Scan for the cell matching the given text and deliver its (x, y) coordinate at center. 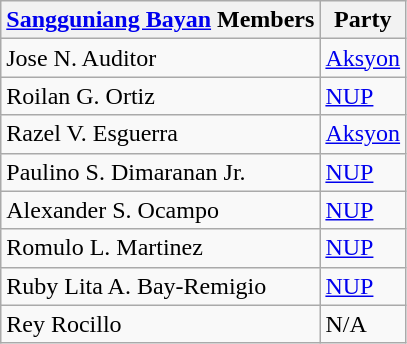
Jose N. Auditor (160, 58)
Razel V. Esguerra (160, 134)
Party (363, 20)
Ruby Lita A. Bay-Remigio (160, 286)
Roilan G. Ortiz (160, 96)
Romulo L. Martinez (160, 248)
N/A (363, 324)
Paulino S. Dimaranan Jr. (160, 172)
Rey Rocillo (160, 324)
Sangguniang Bayan Members (160, 20)
Alexander S. Ocampo (160, 210)
